Extract the (x, y) coordinate from the center of the cell holding the provided text.  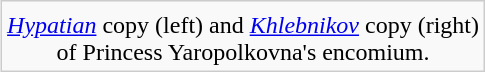
Hypatian copy (left) and Khlebnikov copy (right)of Princess Yaropolkovna's encomium. (244, 38)
